Pinpoint the cell where the given text exists, returning its [X, Y] midpoint coordinate. 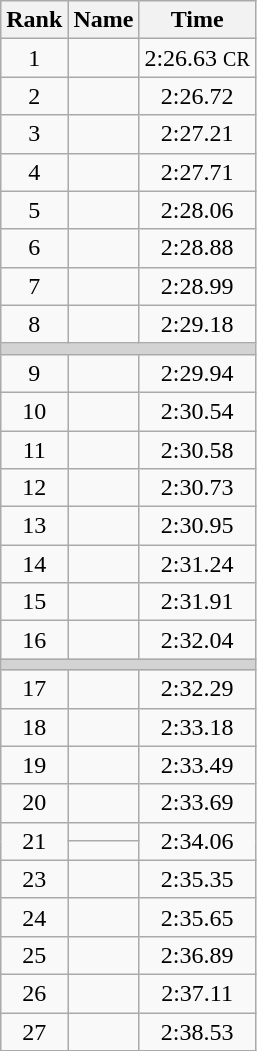
2:33.49 [197, 765]
18 [34, 727]
19 [34, 765]
9 [34, 373]
13 [34, 526]
Rank [34, 20]
6 [34, 248]
2:26.63 CR [197, 58]
21 [34, 841]
2:38.53 [197, 1031]
2:28.99 [197, 286]
23 [34, 879]
2:27.71 [197, 172]
2 [34, 96]
15 [34, 602]
26 [34, 993]
2:31.24 [197, 564]
2:30.73 [197, 488]
2:28.88 [197, 248]
10 [34, 411]
Time [197, 20]
2:30.95 [197, 526]
2:35.65 [197, 917]
14 [34, 564]
24 [34, 917]
2:32.04 [197, 640]
20 [34, 803]
2:32.29 [197, 689]
2:29.94 [197, 373]
7 [34, 286]
1 [34, 58]
3 [34, 134]
2:31.91 [197, 602]
8 [34, 324]
11 [34, 449]
2:37.11 [197, 993]
2:27.21 [197, 134]
Name [104, 20]
2:33.18 [197, 727]
2:35.35 [197, 879]
5 [34, 210]
2:33.69 [197, 803]
2:26.72 [197, 96]
2:30.58 [197, 449]
25 [34, 955]
12 [34, 488]
16 [34, 640]
4 [34, 172]
27 [34, 1031]
2:29.18 [197, 324]
17 [34, 689]
2:30.54 [197, 411]
2:36.89 [197, 955]
2:28.06 [197, 210]
2:34.06 [197, 841]
